Locate the cell with the specified text and output its [x, y] center coordinate. 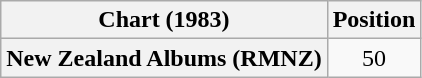
Position [374, 20]
Chart (1983) [164, 20]
50 [374, 58]
New Zealand Albums (RMNZ) [164, 58]
